Detect which cell encompasses the target text, then output its [x, y] center coordinate. 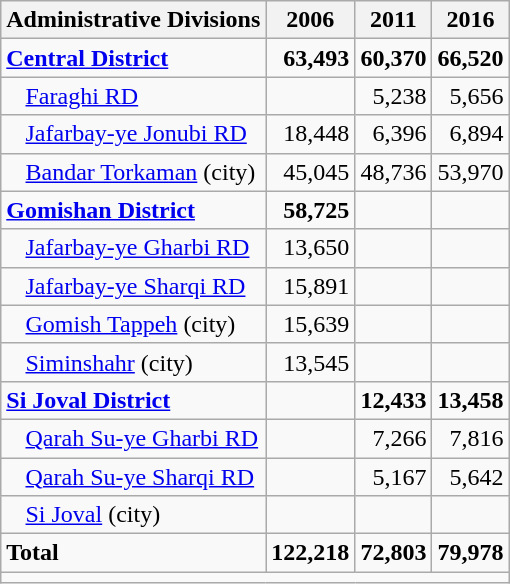
Faraghi RD [134, 96]
Gomishan District [134, 210]
Si Joval (city) [134, 515]
12,433 [394, 400]
18,448 [310, 134]
Total [134, 553]
60,370 [394, 58]
Jafarbay-ye Jonubi RD [134, 134]
6,396 [394, 134]
13,458 [470, 400]
Siminshahr (city) [134, 362]
2016 [470, 20]
7,266 [394, 438]
Jafarbay-ye Gharbi RD [134, 248]
15,891 [310, 286]
2011 [394, 20]
58,725 [310, 210]
45,045 [310, 172]
Administrative Divisions [134, 20]
Bandar Torkaman (city) [134, 172]
15,639 [310, 324]
6,894 [470, 134]
Jafarbay-ye Sharqi RD [134, 286]
48,736 [394, 172]
5,656 [470, 96]
63,493 [310, 58]
Central District [134, 58]
72,803 [394, 553]
5,238 [394, 96]
122,218 [310, 553]
66,520 [470, 58]
7,816 [470, 438]
Si Joval District [134, 400]
13,545 [310, 362]
5,167 [394, 477]
79,978 [470, 553]
Qarah Su-ye Gharbi RD [134, 438]
2006 [310, 20]
13,650 [310, 248]
53,970 [470, 172]
Gomish Tappeh (city) [134, 324]
Qarah Su-ye Sharqi RD [134, 477]
5,642 [470, 477]
